Provide the (X, Y) coordinate of the cell's center where the given text is located.  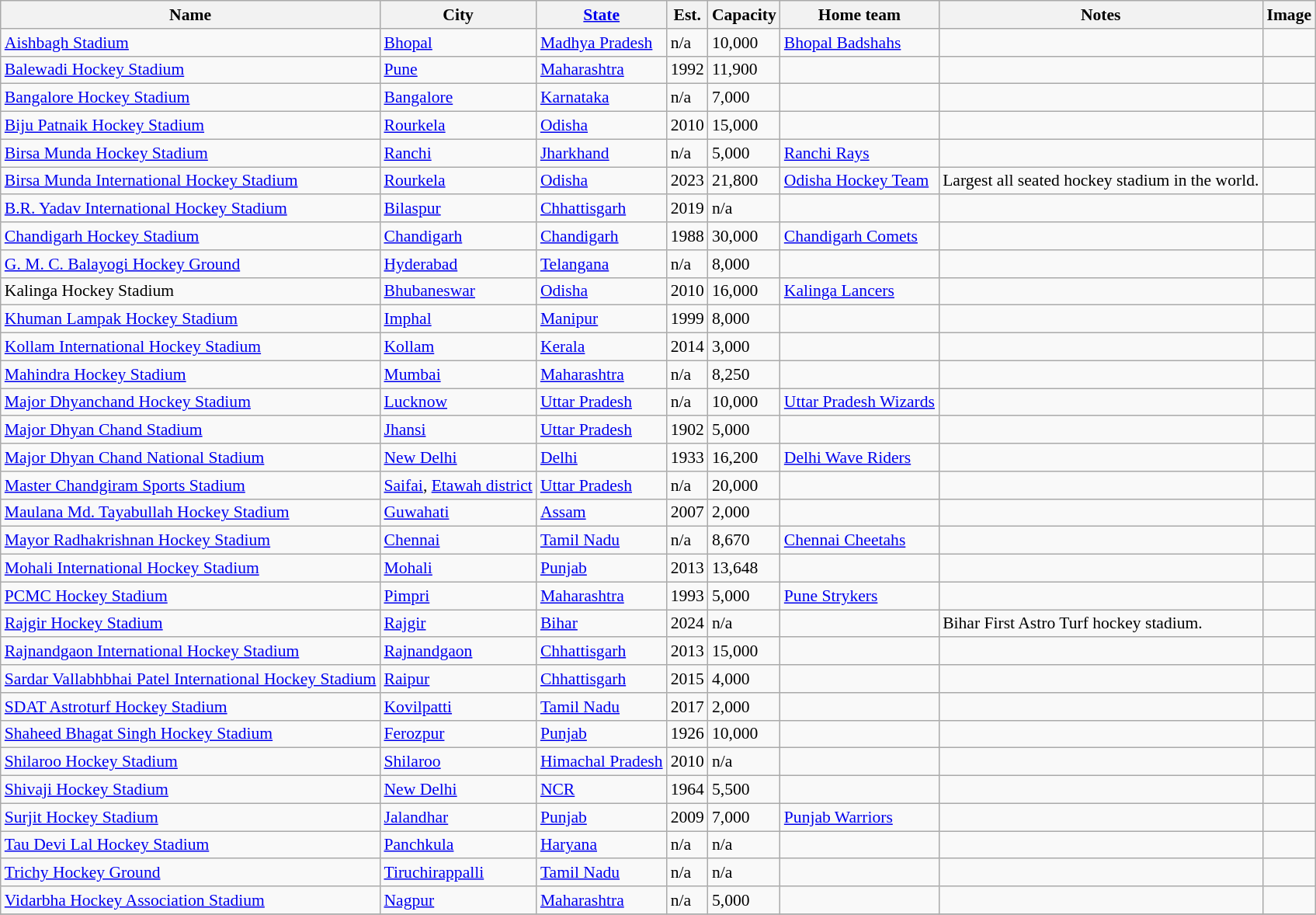
13,648 (744, 569)
Bangalore Hockey Stadium (191, 98)
Pimpri (458, 596)
Rajnandgaon (458, 652)
2014 (688, 347)
Lucknow (458, 402)
Kollam International Hockey Stadium (191, 347)
2019 (688, 209)
Rajgir Hockey Stadium (191, 624)
1992 (688, 70)
1999 (688, 319)
1988 (688, 236)
State (602, 15)
4,000 (744, 679)
Sardar Vallabhbhai Patel International Hockey Stadium (191, 679)
Shaheed Bhagat Singh Hockey Stadium (191, 734)
Mohali International Hockey Stadium (191, 569)
20,000 (744, 485)
Guwahati (458, 513)
2009 (688, 817)
Capacity (744, 15)
Madhya Pradesh (602, 43)
Tau Devi Lal Hockey Stadium (191, 845)
11,900 (744, 70)
Chandigarh Hockey Stadium (191, 236)
2024 (688, 624)
Name (191, 15)
Uttar Pradesh Wizards (859, 402)
Ferozpur (458, 734)
Jharkhand (602, 153)
Vidarbha Hockey Association Stadium (191, 900)
Telangana (602, 264)
Shilaroo Hockey Stadium (191, 762)
Odisha Hockey Team (859, 181)
City (458, 15)
Karnataka (602, 98)
Nagpur (458, 900)
Chandigarh Comets (859, 236)
PCMC Hockey Stadium (191, 596)
Kalinga Lancers (859, 291)
Kerala (602, 347)
Chennai (458, 541)
3,000 (744, 347)
Major Dhyan Chand National Stadium (191, 457)
30,000 (744, 236)
16,200 (744, 457)
1926 (688, 734)
Balewadi Hockey Stadium (191, 70)
5,500 (744, 790)
Bihar (602, 624)
Jalandhar (458, 817)
NCR (602, 790)
Bhopal (458, 43)
2007 (688, 513)
Shivaji Hockey Stadium (191, 790)
Imphal (458, 319)
Raipur (458, 679)
Kovilpatti (458, 707)
Major Dhyan Chand Stadium (191, 430)
1933 (688, 457)
B.R. Yadav International Hockey Stadium (191, 209)
Jhansi (458, 430)
Image (1289, 15)
Assam (602, 513)
Kalinga Hockey Stadium (191, 291)
Khuman Lampak Hockey Stadium (191, 319)
2017 (688, 707)
Haryana (602, 845)
Largest all seated hockey stadium in the world. (1101, 181)
Birsa Munda International Hockey Stadium (191, 181)
Notes (1101, 15)
Biju Patnaik Hockey Stadium (191, 126)
Delhi (602, 457)
Hyderabad (458, 264)
1902 (688, 430)
Bhopal Badshahs (859, 43)
Himachal Pradesh (602, 762)
Pune Strykers (859, 596)
Delhi Wave Riders (859, 457)
Rajgir (458, 624)
16,000 (744, 291)
Trichy Hockey Ground (191, 873)
Mohali (458, 569)
Tiruchirappalli (458, 873)
Mahindra Hockey Stadium (191, 374)
Pune (458, 70)
Birsa Munda Hockey Stadium (191, 153)
Bangalore (458, 98)
Mayor Radhakrishnan Hockey Stadium (191, 541)
Panchkula (458, 845)
8,250 (744, 374)
Master Chandgiram Sports Stadium (191, 485)
Ranchi (458, 153)
SDAT Astroturf Hockey Stadium (191, 707)
Bilaspur (458, 209)
G. M. C. Balayogi Hockey Ground (191, 264)
Mumbai (458, 374)
Surjit Hockey Stadium (191, 817)
Aishbagh Stadium (191, 43)
1964 (688, 790)
Punjab Warriors (859, 817)
2023 (688, 181)
Kollam (458, 347)
Manipur (602, 319)
Est. (688, 15)
2015 (688, 679)
Shilaroo (458, 762)
Ranchi Rays (859, 153)
Home team (859, 15)
Major Dhyanchand Hockey Stadium (191, 402)
Saifai, Etawah district (458, 485)
Rajnandgaon International Hockey Stadium (191, 652)
Bhubaneswar (458, 291)
8,670 (744, 541)
Chennai Cheetahs (859, 541)
21,800 (744, 181)
1993 (688, 596)
Maulana Md. Tayabullah Hockey Stadium (191, 513)
Bihar First Astro Turf hockey stadium. (1101, 624)
